For the text-containing cell, return its midpoint in (X, Y) coordinate format. 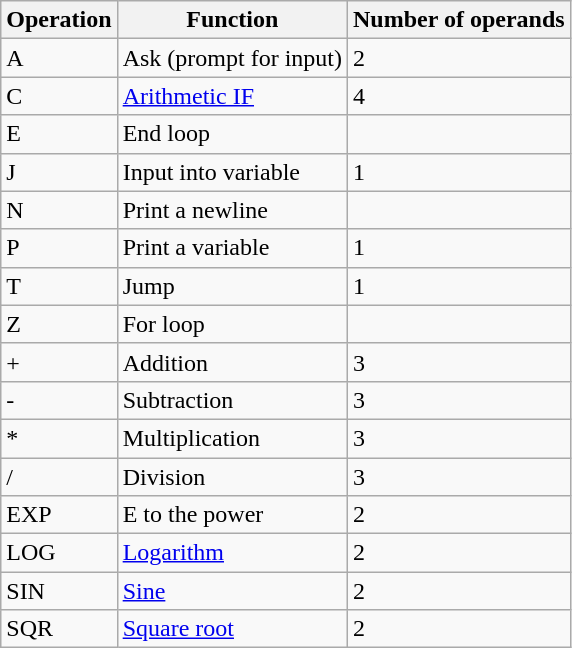
Z (59, 324)
Sine (232, 591)
Jump (232, 286)
E to the power (232, 515)
- (59, 400)
E (59, 134)
Multiplication (232, 438)
Print a newline (232, 210)
Print a variable (232, 248)
For loop (232, 324)
SQR (59, 629)
+ (59, 362)
T (59, 286)
Ask (prompt for input) (232, 58)
* (59, 438)
Input into variable (232, 172)
J (59, 172)
/ (59, 477)
C (59, 96)
Function (232, 20)
Number of operands (460, 20)
Logarithm (232, 553)
P (59, 248)
N (59, 210)
Subtraction (232, 400)
EXP (59, 515)
SIN (59, 591)
LOG (59, 553)
Arithmetic IF (232, 96)
End loop (232, 134)
A (59, 58)
Operation (59, 20)
Square root (232, 629)
4 (460, 96)
Addition (232, 362)
Division (232, 477)
